Search for the cell housing the specified text and yield its [X, Y] center coordinate. 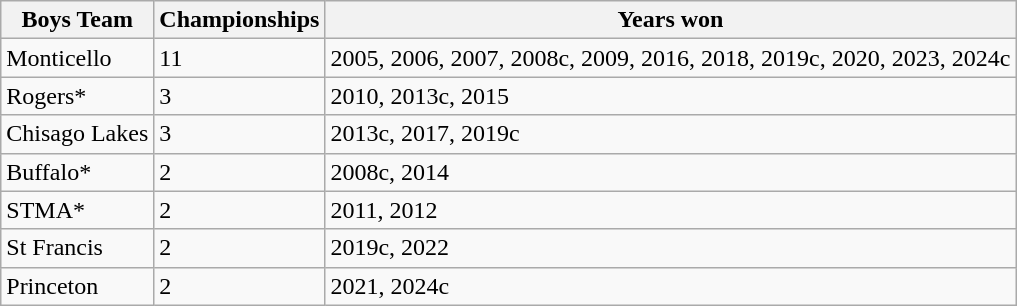
Years won [670, 20]
St Francis [78, 248]
2005, 2006, 2007, 2008c, 2009, 2016, 2018, 2019c, 2020, 2023, 2024c [670, 58]
2021, 2024c [670, 286]
2019c, 2022 [670, 248]
2013c, 2017, 2019c [670, 134]
Princeton [78, 286]
2010, 2013c, 2015 [670, 96]
Monticello [78, 58]
Buffalo* [78, 172]
Chisago Lakes [78, 134]
2008c, 2014 [670, 172]
Championships [240, 20]
2011, 2012 [670, 210]
11 [240, 58]
Boys Team [78, 20]
STMA* [78, 210]
Rogers* [78, 96]
